Pinpoint the cell where the given text exists, returning its [x, y] midpoint coordinate. 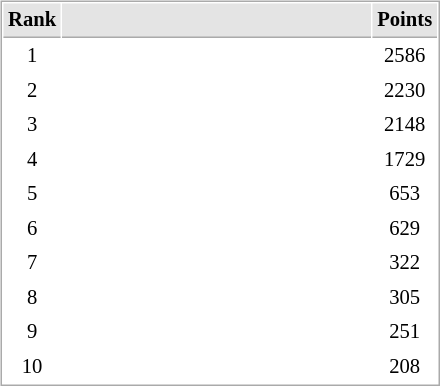
2586 [405, 56]
653 [405, 194]
322 [405, 262]
5 [32, 194]
3 [32, 124]
251 [405, 332]
6 [32, 228]
2230 [405, 90]
4 [32, 160]
Points [405, 21]
208 [405, 366]
Rank [32, 21]
7 [32, 262]
629 [405, 228]
8 [32, 298]
2 [32, 90]
9 [32, 332]
1729 [405, 160]
305 [405, 298]
1 [32, 56]
2148 [405, 124]
10 [32, 366]
